Determine the [x, y] coordinate at the center of the cell enclosing the given text.  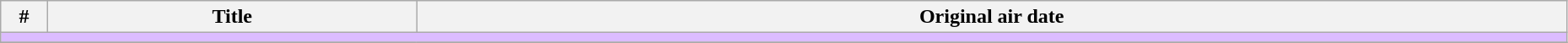
Title [232, 17]
# [24, 17]
Original air date [992, 17]
